For the text-containing cell, return its midpoint in [x, y] coordinate format. 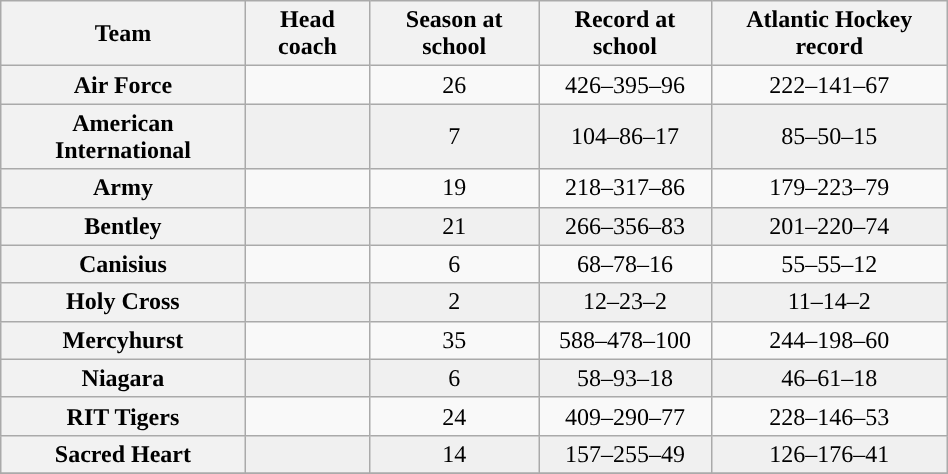
7 [454, 136]
222–141–67 [829, 85]
104–86–17 [626, 136]
26 [454, 85]
Sacred Heart [123, 454]
85–50–15 [829, 136]
179–223–79 [829, 188]
409–290–77 [626, 416]
68–78–16 [626, 264]
Army [123, 188]
21 [454, 226]
Record at school [626, 34]
426–395–96 [626, 85]
Season at school [454, 34]
58–93–18 [626, 378]
19 [454, 188]
12–23–2 [626, 302]
Head coach [308, 34]
218–317–86 [626, 188]
American International [123, 136]
244–198–60 [829, 340]
201–220–74 [829, 226]
Bentley [123, 226]
55–55–12 [829, 264]
Team [123, 34]
Holy Cross [123, 302]
RIT Tigers [123, 416]
228–146–53 [829, 416]
Canisius [123, 264]
Mercyhurst [123, 340]
Atlantic Hockey record [829, 34]
11–14–2 [829, 302]
126–176–41 [829, 454]
46–61–18 [829, 378]
Air Force [123, 85]
35 [454, 340]
14 [454, 454]
Niagara [123, 378]
266–356–83 [626, 226]
588–478–100 [626, 340]
157–255–49 [626, 454]
2 [454, 302]
24 [454, 416]
